Extract the (x, y) coordinate from the center of the cell holding the provided text.  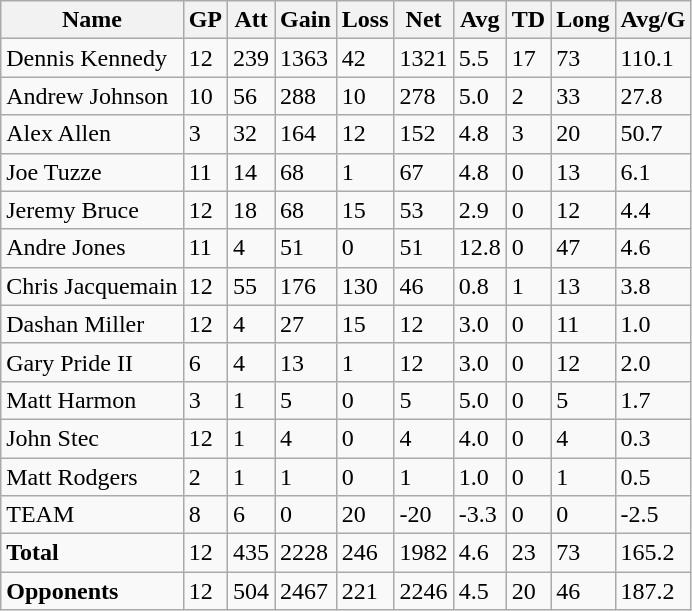
TD (528, 20)
27.8 (653, 96)
55 (252, 286)
42 (365, 58)
0.8 (480, 286)
12.8 (480, 248)
2467 (306, 591)
Avg/G (653, 20)
4.5 (480, 591)
Gary Pride II (92, 362)
TEAM (92, 515)
56 (252, 96)
Name (92, 20)
17 (528, 58)
Dashan Miller (92, 324)
0.5 (653, 477)
Net (424, 20)
47 (583, 248)
187.2 (653, 591)
278 (424, 96)
504 (252, 591)
John Stec (92, 438)
5.5 (480, 58)
Long (583, 20)
2228 (306, 553)
18 (252, 210)
Loss (365, 20)
130 (365, 286)
110.1 (653, 58)
Andre Jones (92, 248)
50.7 (653, 134)
1982 (424, 553)
53 (424, 210)
Joe Tuzze (92, 172)
6.1 (653, 172)
33 (583, 96)
1363 (306, 58)
27 (306, 324)
-3.3 (480, 515)
23 (528, 553)
164 (306, 134)
176 (306, 286)
0.3 (653, 438)
2.0 (653, 362)
GP (205, 20)
221 (365, 591)
3.8 (653, 286)
Matt Harmon (92, 400)
8 (205, 515)
32 (252, 134)
14 (252, 172)
Avg (480, 20)
Chris Jacquemain (92, 286)
288 (306, 96)
239 (252, 58)
2246 (424, 591)
152 (424, 134)
435 (252, 553)
Dennis Kennedy (92, 58)
Opponents (92, 591)
Total (92, 553)
2.9 (480, 210)
4.0 (480, 438)
1.7 (653, 400)
-2.5 (653, 515)
1321 (424, 58)
67 (424, 172)
Jeremy Bruce (92, 210)
Andrew Johnson (92, 96)
Matt Rodgers (92, 477)
Alex Allen (92, 134)
-20 (424, 515)
Att (252, 20)
246 (365, 553)
165.2 (653, 553)
4.4 (653, 210)
Gain (306, 20)
